Find where the given text appears and provide that cell's center as (x, y) coordinate. 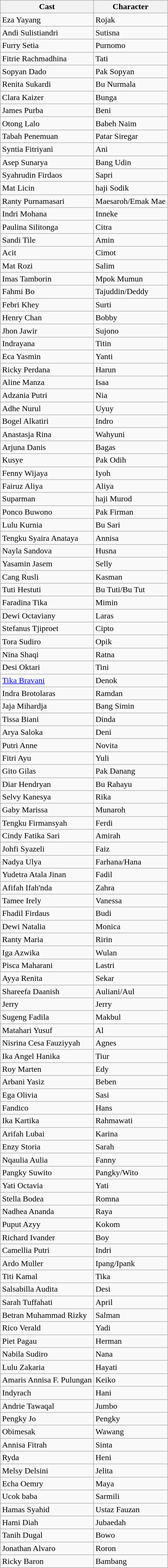
Tika Bravani (47, 680)
Sopyan Dado (47, 71)
Bunga (131, 97)
Desi Oktari (47, 667)
Imas Tamborin (47, 279)
Al (131, 1030)
Enzy Storia (47, 1147)
Tora Sudiro (47, 642)
Fitrie Rachmadhina (47, 59)
Yudetra Atala Jinan (47, 875)
Amin (131, 240)
Johfi Syazeli (47, 849)
Ririn (131, 939)
Nia (131, 395)
Sasi (131, 1095)
Febri Khey (47, 305)
Ponco Buwono (47, 512)
Andrie Tawaqal (47, 1406)
Faradina Tika (47, 603)
Tissa Biani (47, 719)
Amirah (131, 836)
Fairuz Aliya (47, 486)
Mpok Mumun (131, 279)
Pak Sopyan (131, 71)
Eza Yayang (47, 20)
Boy (131, 1238)
Bu Sari (131, 525)
Lulu Zakaria (47, 1367)
Putri Anne (47, 745)
Yanti (131, 356)
Mimin (131, 603)
Laras (131, 616)
Babeh Naim (131, 123)
Jumbo (131, 1406)
Ika Kartika (47, 1121)
Sugeng Fadila (47, 1017)
Denok (131, 680)
Pak Firman (131, 512)
Acit (47, 253)
Hamas Syahid (47, 1509)
Yuli (131, 758)
Jhon Jawir (47, 330)
Hayati (131, 1367)
Uyuy (131, 408)
Furry Setia (47, 46)
Tini (131, 667)
Roron (131, 1548)
Arya Saloka (47, 732)
Suparman (47, 499)
Keiko (131, 1380)
Ani (131, 149)
Fadil (131, 875)
Lulu Kurnia (47, 525)
Ipang/Ipank (131, 1263)
Nqaulia Aulia (47, 1160)
Makbul (131, 1017)
Betran Muhammad Rizky (47, 1315)
Matahari Yusuf (47, 1030)
Ranty Maria (47, 939)
Pisca Maharani (47, 965)
Annisa Fitrah (47, 1445)
Camellia Putri (47, 1250)
Kasman (131, 577)
Tengku Syaira Anataya (47, 538)
Tabah Penemuan (47, 136)
Tanih Dugal (47, 1535)
Aliya (131, 486)
Novita (131, 745)
Inneke (131, 214)
Cindy Fatika Sari (47, 836)
Wahyuni (131, 434)
Bambang (131, 1561)
Shareefa Daanish (47, 991)
Otong Lalo (47, 123)
Bobby (131, 318)
Surti (131, 305)
Ika Angel Hanika (47, 1056)
Renita Sukardi (47, 84)
Stefanus Tjiproet (47, 629)
Asep Sunarya (47, 162)
Ricky Perdana (47, 369)
Nana (131, 1354)
Rika (131, 797)
Pangky Suwito (47, 1173)
Salim (131, 266)
Dewi Natalia (47, 926)
Gito Gilas (47, 771)
Gaby Marissa (47, 810)
Nabila Sudiro (47, 1354)
Annisa (131, 538)
Husna (131, 551)
Roy Marten (47, 1069)
Aline Manza (47, 383)
Cast (47, 7)
Selvy Kanesya (47, 797)
Stella Bodea (47, 1198)
Indri Mohana (47, 214)
Tuti Hestuti (47, 590)
Arjuna Danis (47, 447)
Heni (131, 1458)
haji Sodik (131, 188)
Sutisna (131, 33)
Sekar (131, 978)
Edy (131, 1069)
Richard Ivander (47, 1238)
Dewi Octaviany (47, 616)
Salman (131, 1315)
Patar Siregar (131, 136)
Iyoh (131, 473)
Ramdan (131, 693)
Munaroh (131, 810)
Purnomo (131, 46)
Auliani/Aul (131, 991)
Yadi (131, 1328)
Wulan (131, 952)
Bu Tuti/Bu Tut (131, 590)
Tamee Irely (47, 901)
Melsy Delsini (47, 1471)
Arifah Lubai (47, 1134)
Rojak (131, 20)
Clara Kaizer (47, 97)
Budi (131, 914)
Bogel Alkatiri (47, 421)
Jelita (131, 1471)
Maesaroh/Emak Mae (131, 201)
Nina Shaqi (47, 654)
Ryda (47, 1458)
Paulina Silitonga (47, 227)
Kusye (47, 460)
Ratna (131, 654)
Nayla Sandova (47, 551)
Nadya Ulya (47, 862)
Beni (131, 110)
Pengky (131, 1419)
Mat Licin (47, 188)
Diar Hendryan (47, 784)
Kokom (131, 1225)
Karina (131, 1134)
Adzania Putri (47, 395)
Opik (131, 642)
Pengky Jo (47, 1419)
Yati Octavia (47, 1185)
Ucok baba (47, 1497)
Iga Azwika (47, 952)
Arbani Yasiz (47, 1082)
Jaja Mihardja (47, 706)
Echa Oemry (47, 1484)
Pangky/Wito (131, 1173)
Bang Udin (131, 162)
Hami Diah (47, 1522)
Harun (131, 369)
Beben (131, 1082)
Lastri (131, 965)
Tengku Firmansyah (47, 823)
Syntia Fitriyani (47, 149)
Syahrudin Firdaos (47, 175)
Sarmili (131, 1497)
Ferdi (131, 823)
Fandico (47, 1108)
Obimesak (47, 1432)
Tiur (131, 1056)
Faiz (131, 849)
Selly (131, 564)
Andi Sulistiandri (47, 33)
Puput Azyy (47, 1225)
Tika (131, 1276)
Herman (131, 1341)
Afifah Ifah'nda (47, 888)
Sarah Tuffahati (47, 1302)
Adhe Nurul (47, 408)
Fahmi Bo (47, 292)
Vanessa (131, 901)
Sapri (131, 175)
Hani (131, 1393)
Wawang (131, 1432)
Fanny (131, 1160)
Piet Pagau (47, 1341)
Sandi Tile (47, 240)
Fitri Ayu (47, 758)
Indri (131, 1250)
Titi Kamal (47, 1276)
Cipto (131, 629)
Character (131, 7)
Citra (131, 227)
Cang Rusli (47, 577)
Mat Rozi (47, 266)
Ayya Renita (47, 978)
Indyrach (47, 1393)
Isaa (131, 383)
Agnes (131, 1043)
Indro (131, 421)
Nadhea Ananda (47, 1212)
Bu Nurmala (131, 84)
Sarah (131, 1147)
Cimot (131, 253)
Dinda (131, 719)
Indra Brotolaras (47, 693)
Ega Olivia (47, 1095)
Indrayana (47, 343)
April (131, 1302)
Jubaedah (131, 1522)
Zahra (131, 888)
Fenny Wijaya (47, 473)
Romna (131, 1198)
Anastasja Rina (47, 434)
Amaris Annisa F. Pulungan (47, 1380)
James Purba (47, 110)
Desi (131, 1289)
Ranty Purnamasari (47, 201)
Bu Rahayu (131, 784)
Ricky Baron (47, 1561)
Hans (131, 1108)
Raya (131, 1212)
Henry Chan (47, 318)
Deni (131, 732)
Salsabilla Audita (47, 1289)
Pak Odih (131, 460)
Farhana/Hana (131, 862)
Nisrina Cesa Fauziyyah (47, 1043)
Tati (131, 59)
Rico Verald (47, 1328)
Yasamin Jasem (47, 564)
Jonathan Alvaro (47, 1548)
Eca Yasmin (47, 356)
Titin (131, 343)
Ardo Muller (47, 1263)
Pak Danang (131, 771)
Yati (131, 1185)
Monica (131, 926)
Tajuddin/Deddy (131, 292)
Rahmawati (131, 1121)
haji Murod (131, 499)
Bowo (131, 1535)
Bang Simin (131, 706)
Maya (131, 1484)
Sujono (131, 330)
Bagas (131, 447)
Ustaz Fauzan (131, 1509)
Sinta (131, 1445)
Fhadil Firdaus (47, 914)
